Search for the cell housing the specified text and yield its (X, Y) center coordinate. 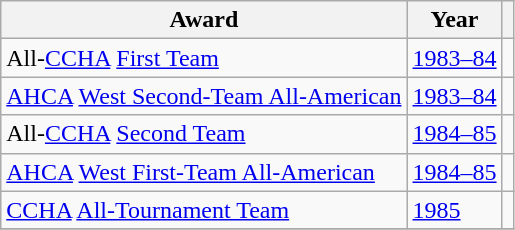
CCHA All-Tournament Team (204, 210)
All-CCHA Second Team (204, 134)
1985 (454, 210)
AHCA West First-Team All-American (204, 172)
All-CCHA First Team (204, 58)
AHCA West Second-Team All-American (204, 96)
Award (204, 20)
Year (454, 20)
